Provide the (x, y) coordinate of the cell's center where the given text is located.  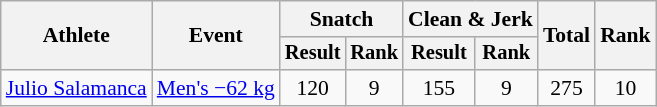
Clean & Jerk (470, 19)
Men's −62 kg (216, 88)
Event (216, 36)
275 (566, 88)
155 (439, 88)
10 (626, 88)
Total (566, 36)
120 (313, 88)
Snatch (342, 19)
Julio Salamanca (76, 88)
Athlete (76, 36)
